For the text-containing cell, return its midpoint in (X, Y) coordinate format. 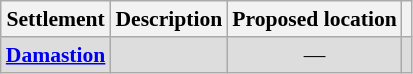
Proposed location (314, 19)
Description (168, 19)
Settlement (56, 19)
— (314, 55)
Damastion (56, 55)
